Extract the [x, y] coordinate from the center of the cell holding the provided text.  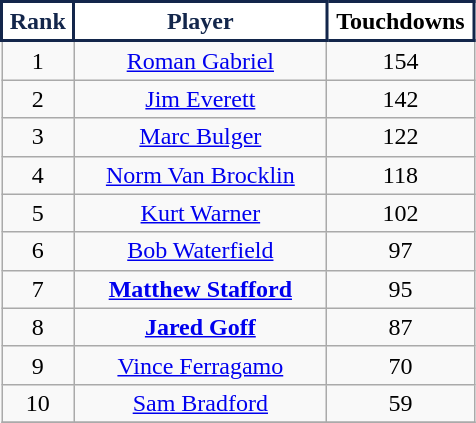
Touchdowns [401, 22]
Matthew Stafford [200, 289]
Marc Bulger [200, 137]
118 [401, 175]
Rank [38, 22]
5 [38, 213]
Jim Everett [200, 99]
2 [38, 99]
95 [401, 289]
Player [200, 22]
102 [401, 213]
8 [38, 327]
142 [401, 99]
122 [401, 137]
1 [38, 60]
Roman Gabriel [200, 60]
6 [38, 251]
Vince Ferragamo [200, 365]
4 [38, 175]
59 [401, 403]
Bob Waterfield [200, 251]
87 [401, 327]
3 [38, 137]
10 [38, 403]
7 [38, 289]
Norm Van Brocklin [200, 175]
Sam Bradford [200, 403]
154 [401, 60]
9 [38, 365]
Kurt Warner [200, 213]
97 [401, 251]
Jared Goff [200, 327]
70 [401, 365]
